Output the [x, y] coordinate of the center of the cell containing the given text.  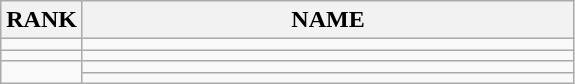
NAME [328, 20]
RANK [42, 20]
